For the text-containing cell, return its midpoint in (X, Y) coordinate format. 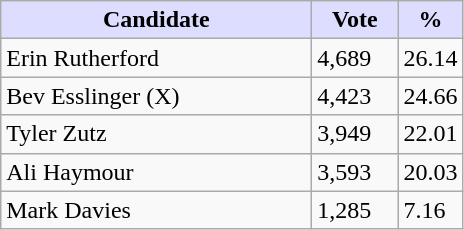
3,593 (355, 172)
7.16 (430, 210)
4,423 (355, 96)
22.01 (430, 134)
1,285 (355, 210)
Erin Rutherford (156, 58)
26.14 (430, 58)
Tyler Zutz (156, 134)
Vote (355, 20)
Candidate (156, 20)
Ali Haymour (156, 172)
20.03 (430, 172)
3,949 (355, 134)
% (430, 20)
Mark Davies (156, 210)
4,689 (355, 58)
Bev Esslinger (X) (156, 96)
24.66 (430, 96)
